Identify which cell holds the provided text, then report its (X, Y) central coordinate. 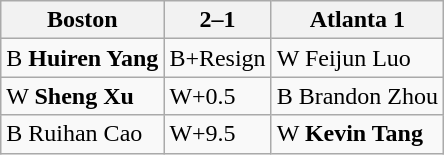
W+0.5 (218, 96)
W Sheng Xu (82, 96)
W Feijun Luo (357, 58)
Boston (82, 20)
B Ruihan Cao (82, 134)
W+9.5 (218, 134)
B Brandon Zhou (357, 96)
B+Resign (218, 58)
Atlanta 1 (357, 20)
B Huiren Yang (82, 58)
W Kevin Tang (357, 134)
2–1 (218, 20)
